For the text-containing cell, return its midpoint in [x, y] coordinate format. 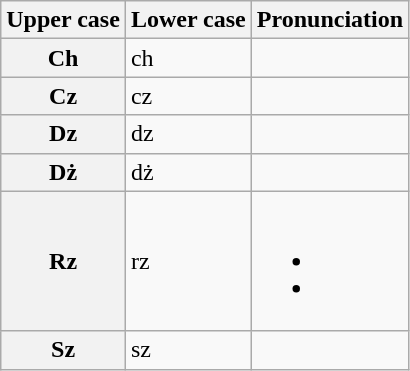
Sz [64, 350]
Dz [64, 134]
Cz [64, 96]
Ch [64, 58]
dz [188, 134]
Upper case [64, 20]
ch [188, 58]
Pronunciation [330, 20]
rz [188, 261]
Lower case [188, 20]
dż [188, 172]
sz [188, 350]
Rz [64, 261]
cz [188, 96]
Dż [64, 172]
